For the text-containing cell, return its midpoint in (X, Y) coordinate format. 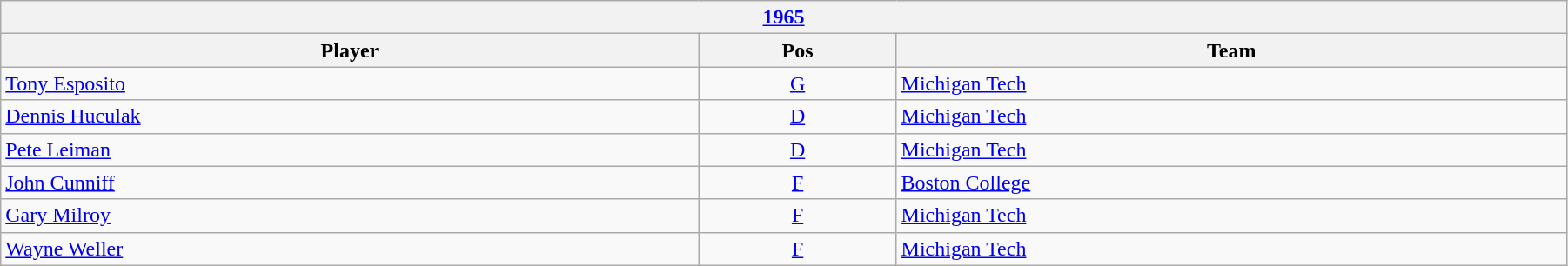
Wayne Weller (350, 249)
Dennis Huculak (350, 116)
1965 (784, 17)
Tony Esposito (350, 83)
Pos (797, 50)
Team (1231, 50)
Pete Leiman (350, 150)
Boston College (1231, 183)
John Cunniff (350, 183)
Gary Milroy (350, 216)
Player (350, 50)
G (797, 83)
